Pinpoint the cell where the given text exists, returning its (X, Y) midpoint coordinate. 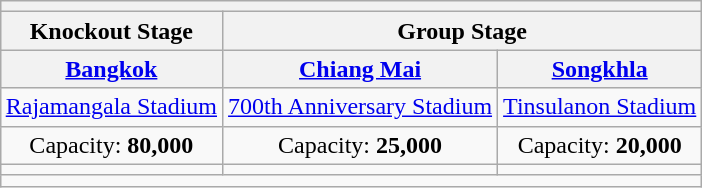
Rajamangala Stadium (111, 107)
Capacity: 25,000 (360, 145)
Capacity: 80,000 (111, 145)
Knockout Stage (111, 31)
Chiang Mai (360, 69)
Group Stage (462, 31)
Bangkok (111, 69)
Capacity: 20,000 (600, 145)
700th Anniversary Stadium (360, 107)
Tinsulanon Stadium (600, 107)
Songkhla (600, 69)
